Output the (X, Y) coordinate of the center of the cell containing the given text.  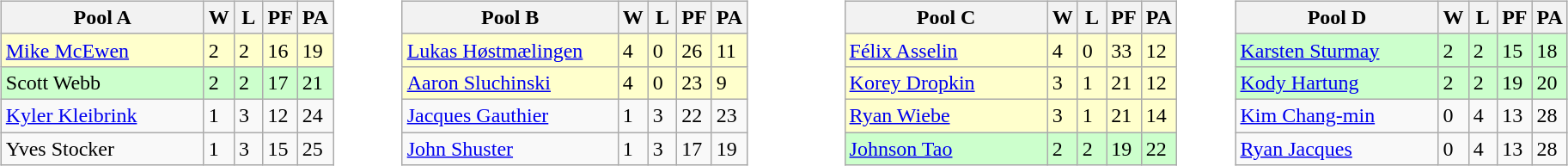
24 (314, 115)
Pool A (102, 17)
Kim Chang-min (1337, 115)
11 (729, 50)
Kody Hartung (1337, 83)
Félix Asselin (946, 50)
Aaron Sluchinski (510, 83)
Lukas Høstmælingen (510, 50)
Pool B (510, 17)
Pool C (946, 17)
Yves Stocker (102, 149)
14 (1158, 115)
Korey Dropkin (946, 83)
Mike McEwen (102, 50)
Jacques Gauthier (510, 115)
26 (694, 50)
18 (1550, 50)
20 (1550, 83)
Ryan Jacques (1337, 149)
Kyler Kleibrink (102, 115)
33 (1124, 50)
John Shuster (510, 149)
25 (314, 149)
Ryan Wiebe (946, 115)
Scott Webb (102, 83)
Karsten Sturmay (1337, 50)
16 (280, 50)
Johnson Tao (946, 149)
Pool D (1337, 17)
9 (729, 83)
